Extract the [X, Y] coordinate from the center of the cell holding the provided text.  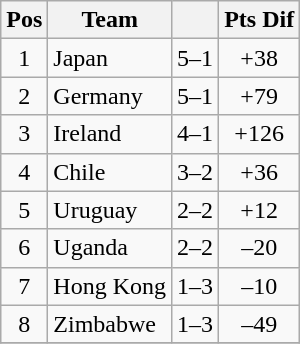
4 [24, 172]
+126 [260, 134]
Team [110, 20]
–20 [260, 248]
1 [24, 58]
3 [24, 134]
3–2 [196, 172]
4–1 [196, 134]
Japan [110, 58]
5 [24, 210]
Pts Dif [260, 20]
Ireland [110, 134]
Uganda [110, 248]
Germany [110, 96]
Uruguay [110, 210]
–49 [260, 324]
+36 [260, 172]
Zimbabwe [110, 324]
Chile [110, 172]
Hong Kong [110, 286]
8 [24, 324]
Pos [24, 20]
7 [24, 286]
2 [24, 96]
+12 [260, 210]
+38 [260, 58]
–10 [260, 286]
+79 [260, 96]
6 [24, 248]
